Scan for the cell matching the given text and deliver its [x, y] coordinate at center. 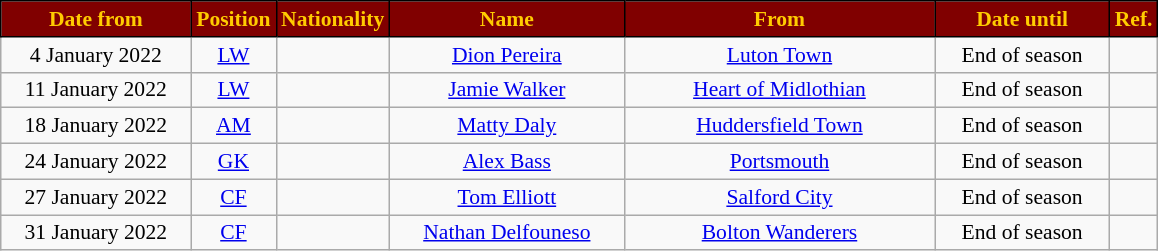
11 January 2022 [96, 90]
31 January 2022 [96, 233]
From [779, 19]
Alex Bass [506, 162]
Nathan Delfouneso [506, 233]
Tom Elliott [506, 197]
Heart of Midlothian [779, 90]
Dion Pereira [506, 55]
Salford City [779, 197]
Position [234, 19]
Matty Daly [506, 126]
Date from [96, 19]
Portsmouth [779, 162]
AM [234, 126]
Name [506, 19]
18 January 2022 [96, 126]
Jamie Walker [506, 90]
Bolton Wanderers [779, 233]
Luton Town [779, 55]
4 January 2022 [96, 55]
Date until [1022, 19]
27 January 2022 [96, 197]
Nationality [332, 19]
GK [234, 162]
24 January 2022 [96, 162]
Huddersfield Town [779, 126]
Ref. [1134, 19]
